Return the [x, y] coordinate for the center point of the cell that contains the specified text.  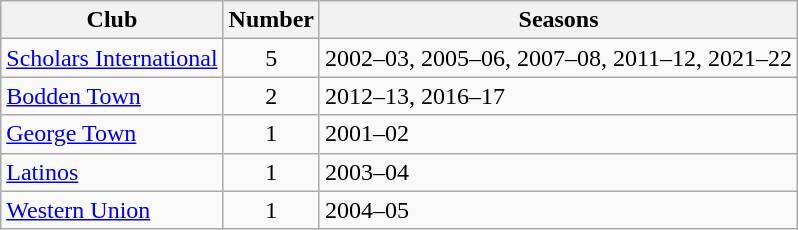
2004–05 [558, 210]
5 [271, 58]
2003–04 [558, 172]
Bodden Town [112, 96]
2 [271, 96]
Club [112, 20]
Western Union [112, 210]
2001–02 [558, 134]
2012–13, 2016–17 [558, 96]
Scholars International [112, 58]
George Town [112, 134]
Number [271, 20]
Seasons [558, 20]
Latinos [112, 172]
2002–03, 2005–06, 2007–08, 2011–12, 2021–22 [558, 58]
